Pinpoint the cell where the given text exists, returning its [X, Y] midpoint coordinate. 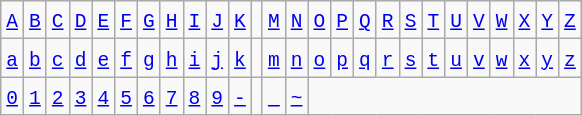
J [218, 20]
y [548, 58]
G [148, 20]
D [80, 20]
Y [548, 20]
z [570, 58]
k [240, 58]
V [478, 20]
r [388, 58]
n [296, 58]
s [410, 58]
3 [80, 96]
c [58, 58]
i [194, 58]
P [342, 20]
2 [58, 96]
d [80, 58]
U [456, 20]
j [218, 58]
x [524, 58]
a [12, 58]
H [172, 20]
8 [194, 96]
q [366, 58]
K [240, 20]
M [274, 20]
O [320, 20]
b [36, 58]
7 [172, 96]
9 [218, 96]
B [36, 20]
Z [570, 20]
v [478, 58]
T [434, 20]
1 [36, 96]
I [194, 20]
e [104, 58]
- [240, 96]
p [342, 58]
4 [104, 96]
w [502, 58]
0 [12, 96]
m [274, 58]
W [502, 20]
E [104, 20]
C [58, 20]
6 [148, 96]
X [524, 20]
Q [366, 20]
N [296, 20]
~ [296, 96]
A [12, 20]
h [172, 58]
F [126, 20]
S [410, 20]
o [320, 58]
5 [126, 96]
u [456, 58]
R [388, 20]
t [434, 58]
_ [274, 96]
g [148, 58]
f [126, 58]
